Identify which cell holds the provided text, then report its (x, y) central coordinate. 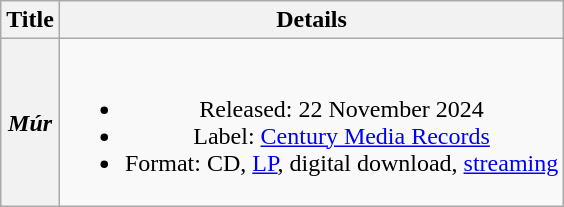
Múr (30, 122)
Released: 22 November 2024Label: Century Media RecordsFormat: CD, LP, digital download, streaming (311, 122)
Title (30, 20)
Details (311, 20)
